For the text-containing cell, return its midpoint in [X, Y] coordinate format. 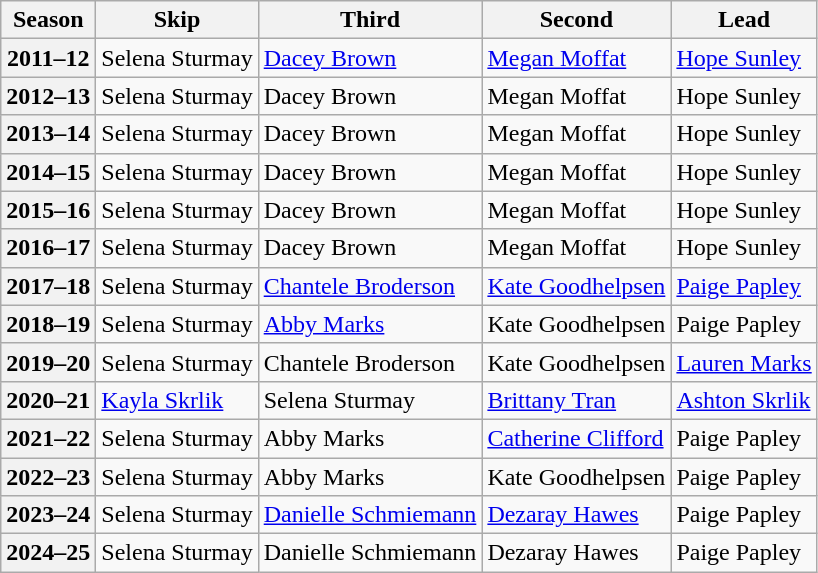
2020–21 [48, 400]
Lead [744, 20]
Season [48, 20]
2013–14 [48, 134]
2015–16 [48, 210]
Catherine Clifford [576, 438]
2012–13 [48, 96]
2016–17 [48, 248]
2017–18 [48, 286]
2011–12 [48, 58]
Brittany Tran [576, 400]
2019–20 [48, 362]
Ashton Skrlik [744, 400]
2018–19 [48, 324]
2021–22 [48, 438]
2014–15 [48, 172]
Kayla Skrlik [177, 400]
2023–24 [48, 515]
Skip [177, 20]
2024–25 [48, 553]
Second [576, 20]
2022–23 [48, 477]
Third [370, 20]
Lauren Marks [744, 362]
